From the cell containing the given text, extract its center point as (x, y) coordinate. 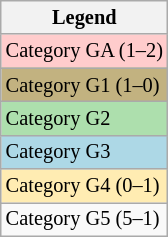
Legend (84, 17)
Category G5 (5–1) (84, 219)
Category GA (1–2) (84, 51)
Category G1 (1–0) (84, 85)
Category G3 (84, 152)
Category G4 (0–1) (84, 186)
Category G2 (84, 118)
